Locate the cell with the specified text and output its (X, Y) center coordinate. 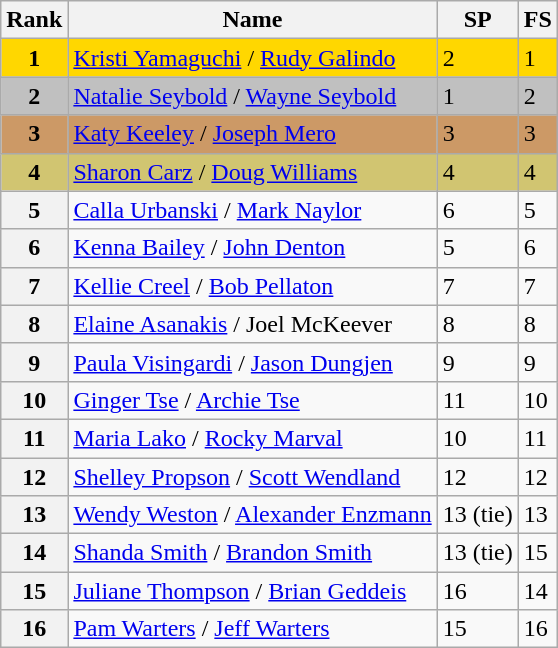
Shanda Smith / Brandon Smith (252, 553)
Name (252, 20)
Rank (34, 20)
Sharon Carz / Doug Williams (252, 172)
Kellie Creel / Bob Pellaton (252, 286)
Shelley Propson / Scott Wendland (252, 477)
Kristi Yamaguchi / Rudy Galindo (252, 58)
Calla Urbanski / Mark Naylor (252, 210)
Natalie Seybold / Wayne Seybold (252, 96)
Kenna Bailey / John Denton (252, 248)
Paula Visingardi / Jason Dungjen (252, 362)
Maria Lako / Rocky Marval (252, 438)
Ginger Tse / Archie Tse (252, 400)
Juliane Thompson / Brian Geddeis (252, 591)
Katy Keeley / Joseph Mero (252, 134)
FS (538, 20)
Pam Warters / Jeff Warters (252, 629)
Wendy Weston / Alexander Enzmann (252, 515)
SP (478, 20)
Elaine Asanakis / Joel McKeever (252, 324)
